Determine the (x, y) coordinate at the center of the cell enclosing the given text.  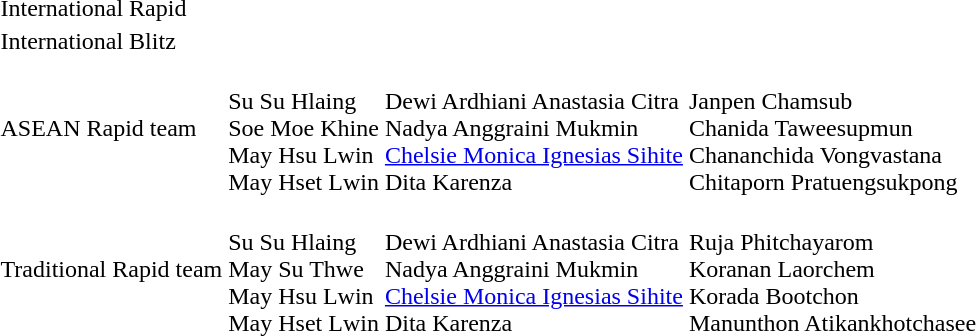
Su Su HlaingSoe Moe KhineMay Hsu LwinMay Hset Lwin (304, 128)
Dewi Ardhiani Anastasia CitraNadya Anggraini MukminChelsie Monica Ignesias SihiteDita Karenza (534, 128)
